Search for the cell housing the specified text and yield its (x, y) center coordinate. 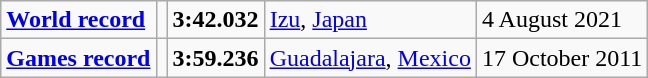
World record (78, 20)
3:59.236 (216, 58)
Guadalajara, Mexico (370, 58)
Games record (78, 58)
3:42.032 (216, 20)
Izu, Japan (370, 20)
4 August 2021 (562, 20)
17 October 2011 (562, 58)
